Scan for the cell matching the given text and deliver its [X, Y] coordinate at center. 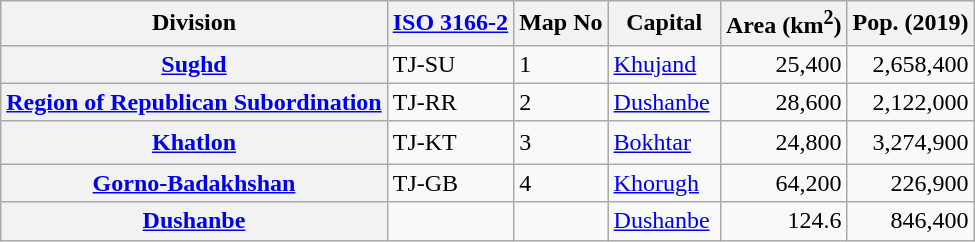
Map No [561, 24]
Bokhtar [664, 142]
846,400 [910, 221]
4 [561, 183]
Khorugh [664, 183]
24,800 [784, 142]
TJ-SU [450, 64]
TJ-KT [450, 142]
Khujand [664, 64]
ISO 3166-2 [450, 24]
25,400 [784, 64]
Khatlon [194, 142]
3,274,900 [910, 142]
2 [561, 102]
Division [194, 24]
Region of Republican Subordination [194, 102]
TJ-RR [450, 102]
2,122,000 [910, 102]
Sughd [194, 64]
3 [561, 142]
28,600 [784, 102]
226,900 [910, 183]
Area (km2) [784, 24]
Pop. (2019) [910, 24]
Capital [664, 24]
2,658,400 [910, 64]
1 [561, 64]
TJ-GB [450, 183]
64,200 [784, 183]
124.6 [784, 221]
Gorno-Badakhshan [194, 183]
